Search for the cell housing the specified text and yield its (X, Y) center coordinate. 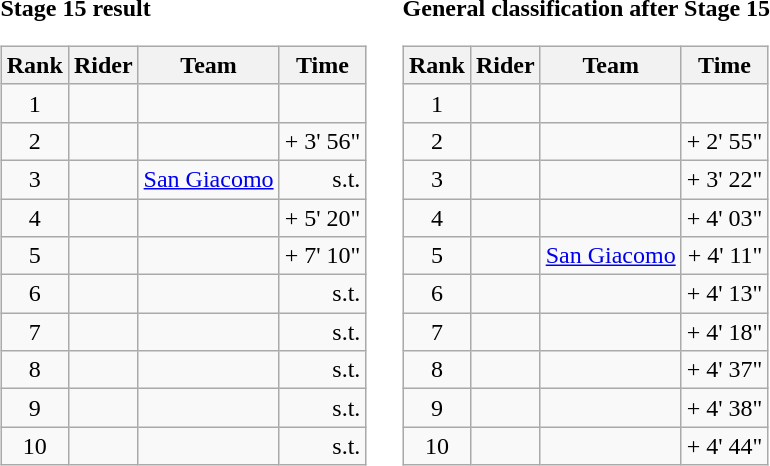
+ 3' 56" (322, 141)
+ 4' 44" (724, 446)
+ 7' 10" (322, 256)
+ 4' 11" (724, 256)
+ 3' 22" (724, 179)
+ 4' 13" (724, 294)
+ 2' 55" (724, 141)
+ 4' 03" (724, 217)
+ 4' 18" (724, 332)
+ 5' 20" (322, 217)
+ 4' 38" (724, 408)
+ 4' 37" (724, 370)
